For the text-containing cell, return its midpoint in [x, y] coordinate format. 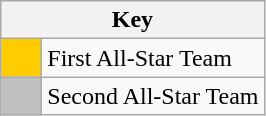
Key [132, 20]
First All-Star Team [153, 58]
Second All-Star Team [153, 96]
